Pinpoint the cell where the given text exists, returning its [X, Y] midpoint coordinate. 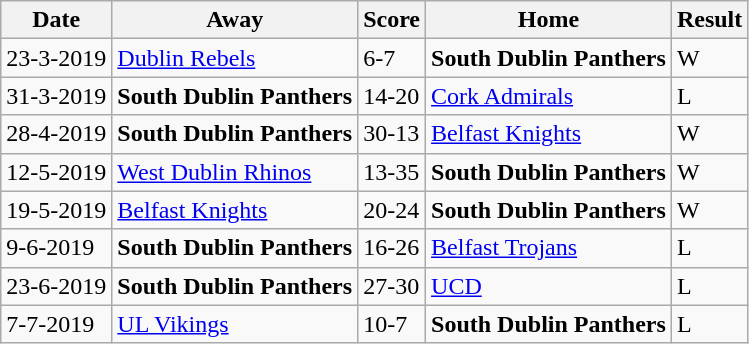
31-3-2019 [56, 96]
Result [709, 20]
Belfast Trojans [549, 248]
UCD [549, 286]
Date [56, 20]
27-30 [392, 286]
30-13 [392, 134]
Dublin Rebels [235, 58]
Home [549, 20]
Cork Admirals [549, 96]
13-35 [392, 172]
23-6-2019 [56, 286]
10-7 [392, 324]
9-6-2019 [56, 248]
23-3-2019 [56, 58]
16-26 [392, 248]
20-24 [392, 210]
Away [235, 20]
6-7 [392, 58]
19-5-2019 [56, 210]
7-7-2019 [56, 324]
UL Vikings [235, 324]
28-4-2019 [56, 134]
12-5-2019 [56, 172]
Score [392, 20]
West Dublin Rhinos [235, 172]
14-20 [392, 96]
